Detect which cell encompasses the target text, then output its [X, Y] center coordinate. 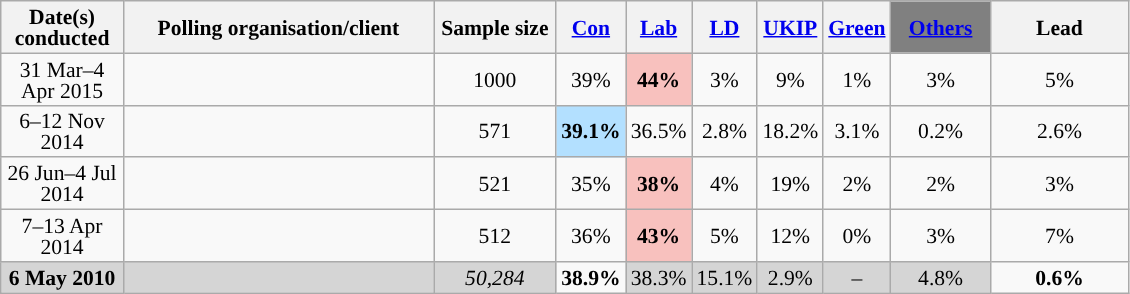
521 [496, 184]
Green [856, 27]
0% [856, 236]
Sample size [496, 27]
0.6% [1060, 278]
39.1% [590, 131]
571 [496, 131]
35% [590, 184]
38% [659, 184]
36.5% [659, 131]
UKIP [790, 27]
12% [790, 236]
512 [496, 236]
38.3% [659, 278]
6–12 Nov 2014 [62, 131]
4% [725, 184]
Polling organisation/client [278, 27]
9% [790, 79]
39% [590, 79]
Con [590, 27]
44% [659, 79]
2.8% [725, 131]
38.9% [590, 278]
– [856, 278]
26 Jun–4 Jul 2014 [62, 184]
Date(s)conducted [62, 27]
1000 [496, 79]
3.1% [856, 131]
4.8% [941, 278]
Lab [659, 27]
Lead [1060, 27]
15.1% [725, 278]
36% [590, 236]
2.9% [790, 278]
7–13 Apr 2014 [62, 236]
2.6% [1060, 131]
6 May 2010 [62, 278]
18.2% [790, 131]
50,284 [496, 278]
Others [941, 27]
43% [659, 236]
LD [725, 27]
31 Mar–4 Apr 2015 [62, 79]
19% [790, 184]
0.2% [941, 131]
7% [1060, 236]
1% [856, 79]
